Locate the cell with the specified text and output its (x, y) center coordinate. 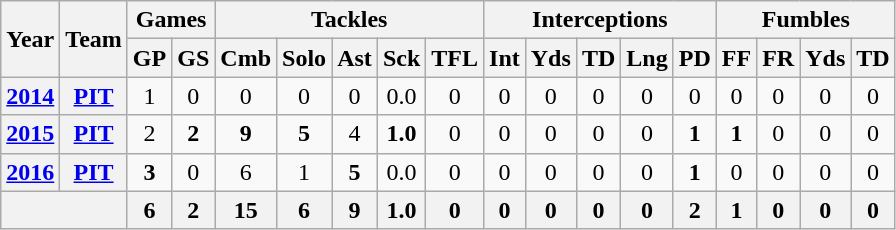
Fumbles (806, 20)
GP (149, 58)
Ast (355, 58)
Team (94, 39)
3 (149, 172)
PD (694, 58)
FR (778, 58)
TFL (455, 58)
2014 (30, 96)
Games (170, 20)
FF (736, 58)
2016 (30, 172)
15 (246, 210)
Lng (647, 58)
Sck (401, 58)
Interceptions (600, 20)
Cmb (246, 58)
GS (194, 58)
2015 (30, 134)
Year (30, 39)
Int (505, 58)
4 (355, 134)
Solo (304, 58)
Tackles (350, 20)
